Scan for the cell matching the given text and deliver its (x, y) coordinate at center. 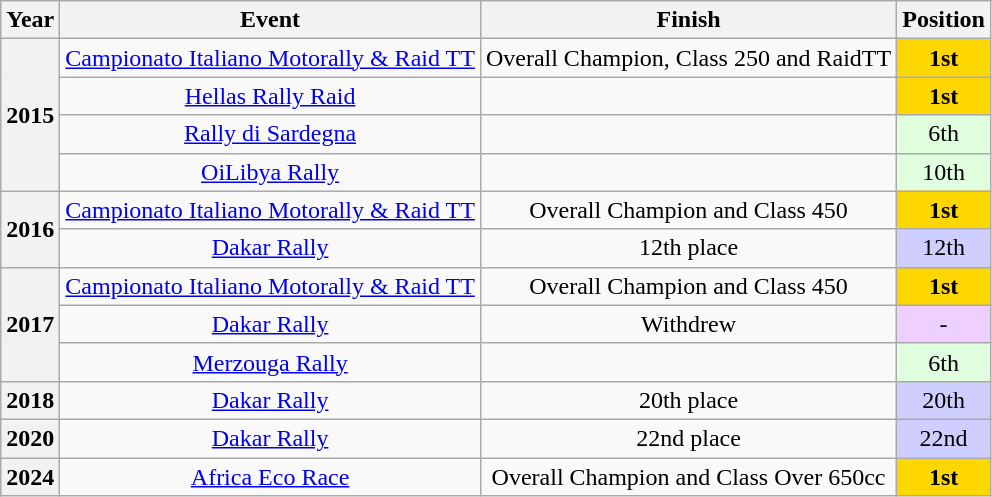
Overall Champion, Class 250 and RaidTT (688, 58)
2018 (30, 400)
Withdrew (688, 324)
Finish (688, 20)
Position (944, 20)
Event (270, 20)
10th (944, 172)
12th place (688, 248)
Year (30, 20)
22nd (944, 438)
- (944, 324)
Overall Champion and Class Over 650cc (688, 477)
Merzouga Rally (270, 362)
12th (944, 248)
Rally di Sardegna (270, 134)
2015 (30, 115)
20th (944, 400)
2020 (30, 438)
2017 (30, 324)
20th place (688, 400)
Africa Eco Race (270, 477)
2016 (30, 229)
Hellas Rally Raid (270, 96)
OiLibya Rally (270, 172)
22nd place (688, 438)
2024 (30, 477)
